Pinpoint the cell where the given text exists, returning its [x, y] midpoint coordinate. 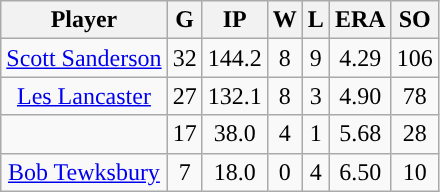
G [184, 20]
9 [316, 58]
27 [184, 96]
32 [184, 58]
Bob Tewksbury [84, 172]
4.90 [360, 96]
Les Lancaster [84, 96]
7 [184, 172]
0 [284, 172]
ERA [360, 20]
1 [316, 134]
106 [414, 58]
78 [414, 96]
SO [414, 20]
3 [316, 96]
4.29 [360, 58]
IP [234, 20]
Scott Sanderson [84, 58]
38.0 [234, 134]
144.2 [234, 58]
18.0 [234, 172]
17 [184, 134]
132.1 [234, 96]
6.50 [360, 172]
28 [414, 134]
L [316, 20]
Player [84, 20]
10 [414, 172]
W [284, 20]
5.68 [360, 134]
